From the cell containing the given text, extract its center point as (x, y) coordinate. 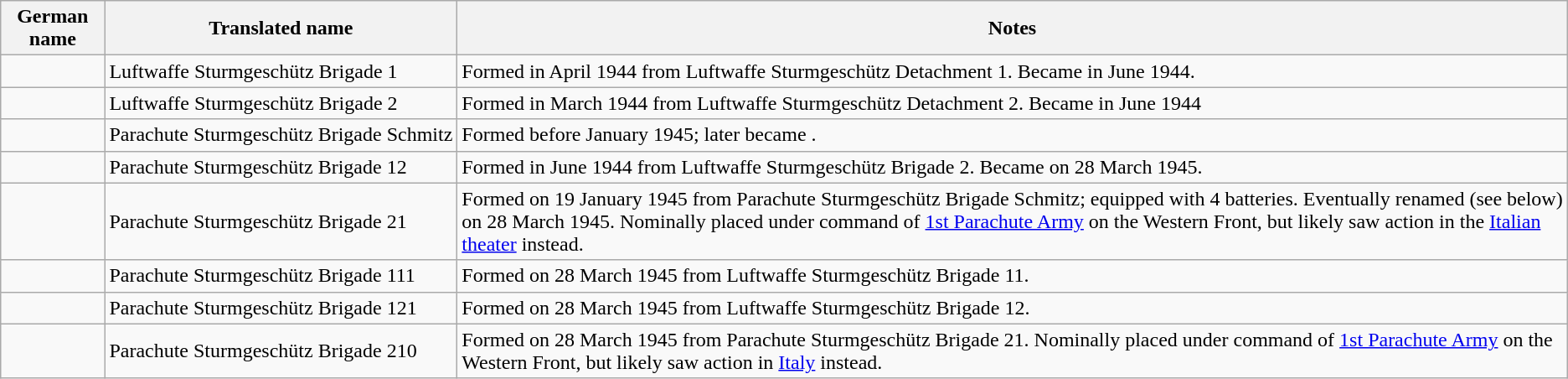
Luftwaffe Sturmgeschütz Brigade 1 (281, 71)
Parachute Sturmgeschütz Brigade 111 (281, 276)
Parachute Sturmgeschütz Brigade 21 (281, 221)
Translated name (281, 29)
Formed on 28 March 1945 from Luftwaffe Sturmgeschütz Brigade 12. (1012, 308)
Parachute Sturmgeschütz Brigade 121 (281, 308)
Formed in March 1944 from Luftwaffe Sturmgeschütz Detachment 2. Became in June 1944 (1012, 103)
Parachute Sturmgeschütz Brigade Schmitz (281, 135)
Parachute Sturmgeschütz Brigade 12 (281, 167)
Formed before January 1945; later became . (1012, 135)
Luftwaffe Sturmgeschütz Brigade 2 (281, 103)
Formed in April 1944 from Luftwaffe Sturmgeschütz Detachment 1. Became in June 1944. (1012, 71)
Formed on 28 March 1945 from Luftwaffe Sturmgeschütz Brigade 11. (1012, 276)
German name (53, 29)
Formed in June 1944 from Luftwaffe Sturmgeschütz Brigade 2. Became on 28 March 1945. (1012, 167)
Notes (1012, 29)
Parachute Sturmgeschütz Brigade 210 (281, 350)
